From the cell containing the given text, extract its center point as (x, y) coordinate. 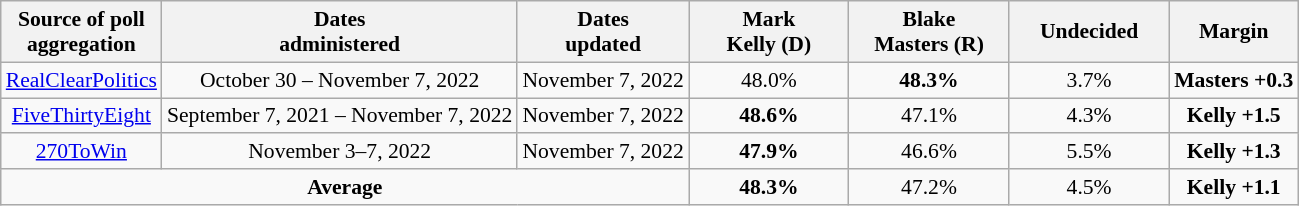
48.0% (769, 80)
5.5% (1089, 152)
BlakeMasters (R) (929, 32)
Margin (1234, 32)
Kelly +1.3 (1234, 152)
October 30 – November 7, 2022 (340, 80)
270ToWin (82, 152)
4.3% (1089, 116)
RealClearPolitics (82, 80)
MarkKelly (D) (769, 32)
Kelly +1.1 (1234, 187)
Datesupdated (602, 32)
46.6% (929, 152)
Source of pollaggregation (82, 32)
FiveThirtyEight (82, 116)
Masters +0.3 (1234, 80)
3.7% (1089, 80)
47.1% (929, 116)
Datesadministered (340, 32)
47.9% (769, 152)
4.5% (1089, 187)
Kelly +1.5 (1234, 116)
48.6% (769, 116)
Undecided (1089, 32)
47.2% (929, 187)
September 7, 2021 – November 7, 2022 (340, 116)
Average (345, 187)
November 3–7, 2022 (340, 152)
